From the cell containing the given text, extract its center point as [x, y] coordinate. 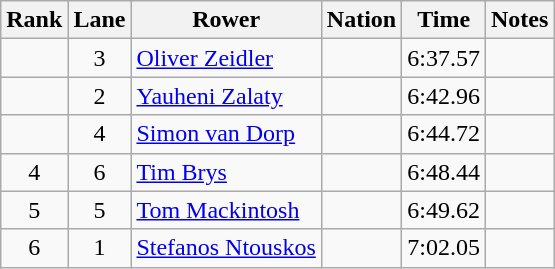
6:42.96 [444, 96]
6:44.72 [444, 134]
Yauheni Zalaty [226, 96]
Lane [100, 20]
Notes [519, 20]
Stefanos Ntouskos [226, 248]
6:37.57 [444, 58]
6:48.44 [444, 172]
Rank [34, 20]
Tom Mackintosh [226, 210]
Oliver Zeidler [226, 58]
Tim Brys [226, 172]
6:49.62 [444, 210]
2 [100, 96]
Nation [361, 20]
7:02.05 [444, 248]
3 [100, 58]
Time [444, 20]
1 [100, 248]
Rower [226, 20]
Simon van Dorp [226, 134]
